Provide the (x, y) coordinate of the cell's center where the given text is located.  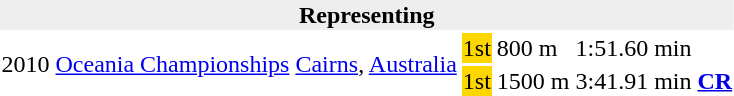
1:51.60 min (654, 48)
Cairns, Australia (376, 64)
1500 m (533, 81)
Representing (367, 15)
800 m (533, 48)
3:41.91 min CR (654, 81)
Oceania Championships (172, 64)
2010 (26, 64)
